Find where the given text appears and provide that cell's center as (x, y) coordinate. 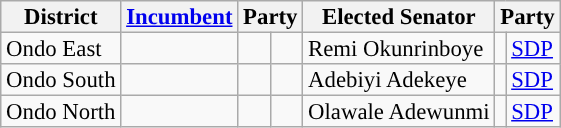
Ondo East (61, 49)
Ondo South (61, 80)
Incumbent (180, 17)
Elected Senator (399, 17)
Olawale Adewunmi (399, 112)
Ondo North (61, 112)
District (61, 17)
Adebiyi Adekeye (399, 80)
Remi Okunrinboye (399, 49)
